Locate the cell with the specified text and output its (X, Y) center coordinate. 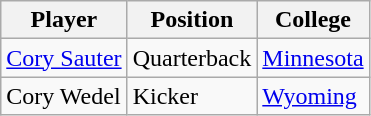
Cory Wedel (64, 96)
Wyoming (313, 96)
Player (64, 20)
Kicker (192, 96)
College (313, 20)
Cory Sauter (64, 58)
Quarterback (192, 58)
Position (192, 20)
Minnesota (313, 58)
